Provide the [X, Y] coordinate of the cell's center where the given text is located.  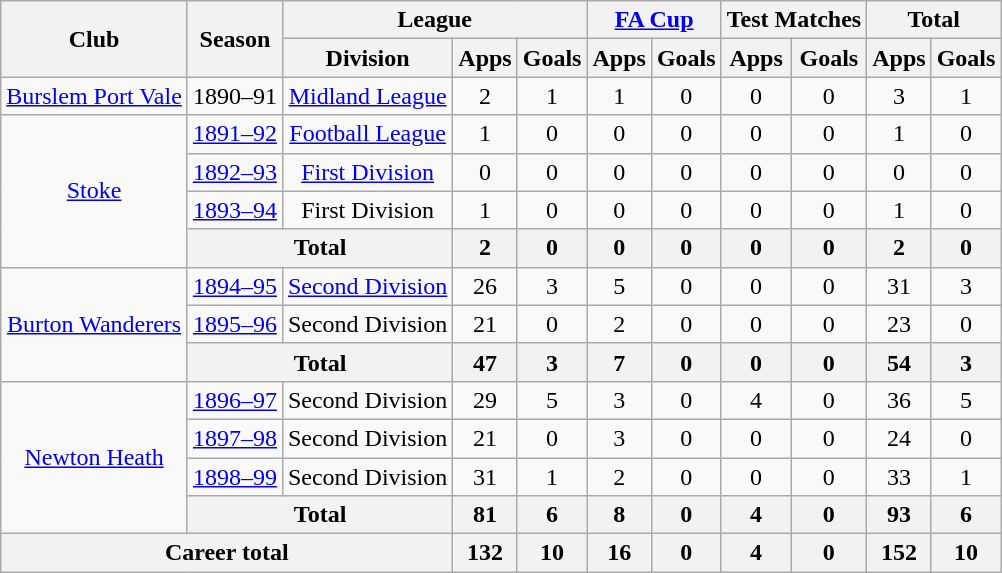
1897–98 [234, 438]
33 [899, 477]
Midland League [367, 96]
8 [619, 515]
Career total [227, 553]
FA Cup [654, 20]
81 [485, 515]
Newton Heath [94, 457]
1895–96 [234, 324]
93 [899, 515]
16 [619, 553]
132 [485, 553]
36 [899, 400]
1898–99 [234, 477]
1894–95 [234, 286]
Division [367, 58]
1896–97 [234, 400]
Club [94, 39]
Season [234, 39]
23 [899, 324]
24 [899, 438]
47 [485, 362]
Football League [367, 134]
152 [899, 553]
Test Matches [794, 20]
Burton Wanderers [94, 324]
1891–92 [234, 134]
26 [485, 286]
29 [485, 400]
Burslem Port Vale [94, 96]
Stoke [94, 191]
1892–93 [234, 172]
League [434, 20]
54 [899, 362]
1890–91 [234, 96]
1893–94 [234, 210]
7 [619, 362]
